Pinpoint the cell where the given text exists, returning its [X, Y] midpoint coordinate. 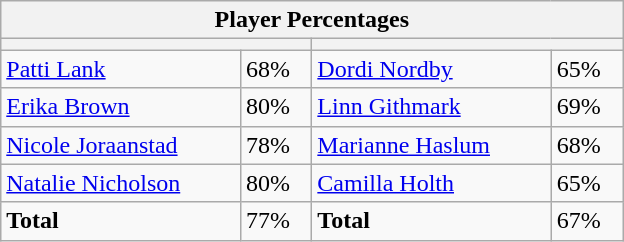
Player Percentages [312, 20]
77% [276, 221]
Erika Brown [121, 107]
Marianne Haslum [432, 145]
67% [587, 221]
69% [587, 107]
Camilla Holth [432, 183]
Nicole Joraanstad [121, 145]
78% [276, 145]
Patti Lank [121, 69]
Natalie Nicholson [121, 183]
Dordi Nordby [432, 69]
Linn Githmark [432, 107]
